Scan for the cell matching the given text and deliver its (x, y) coordinate at center. 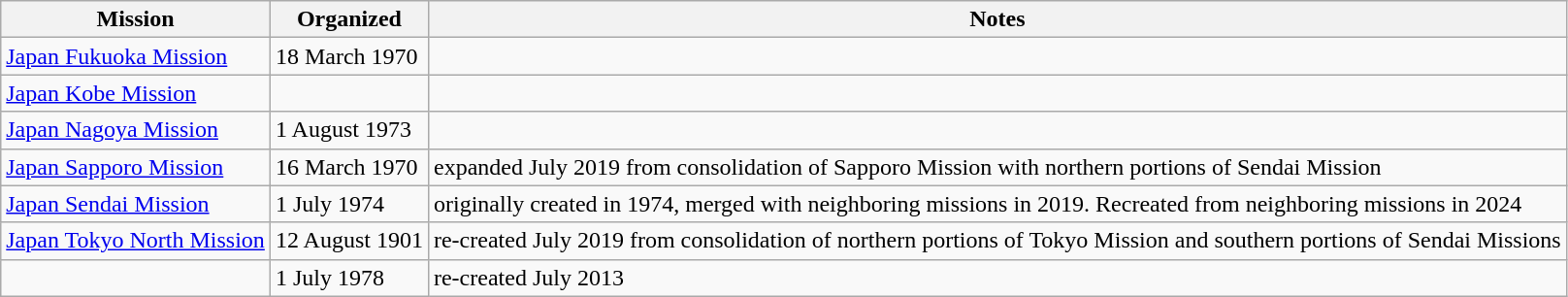
1 July 1978 (349, 278)
Organized (349, 19)
re-created July 2019 from consolidation of northern portions of Tokyo Mission and southern portions of Sendai Missions (997, 241)
Notes (997, 19)
1 July 1974 (349, 204)
Japan Fukuoka Mission (136, 56)
Japan Sendai Mission (136, 204)
Japan Sapporo Mission (136, 167)
1 August 1973 (349, 130)
Japan Nagoya Mission (136, 130)
18 March 1970 (349, 56)
originally created in 1974, merged with neighboring missions in 2019. Recreated from neighboring missions in 2024 (997, 204)
expanded July 2019 from consolidation of Sapporo Mission with northern portions of Sendai Mission (997, 167)
12 August 1901 (349, 241)
16 March 1970 (349, 167)
re-created July 2013 (997, 278)
Japan Kobe Mission (136, 93)
Mission (136, 19)
Japan Tokyo North Mission (136, 241)
